Determine the [X, Y] coordinate at the center of the cell enclosing the given text.  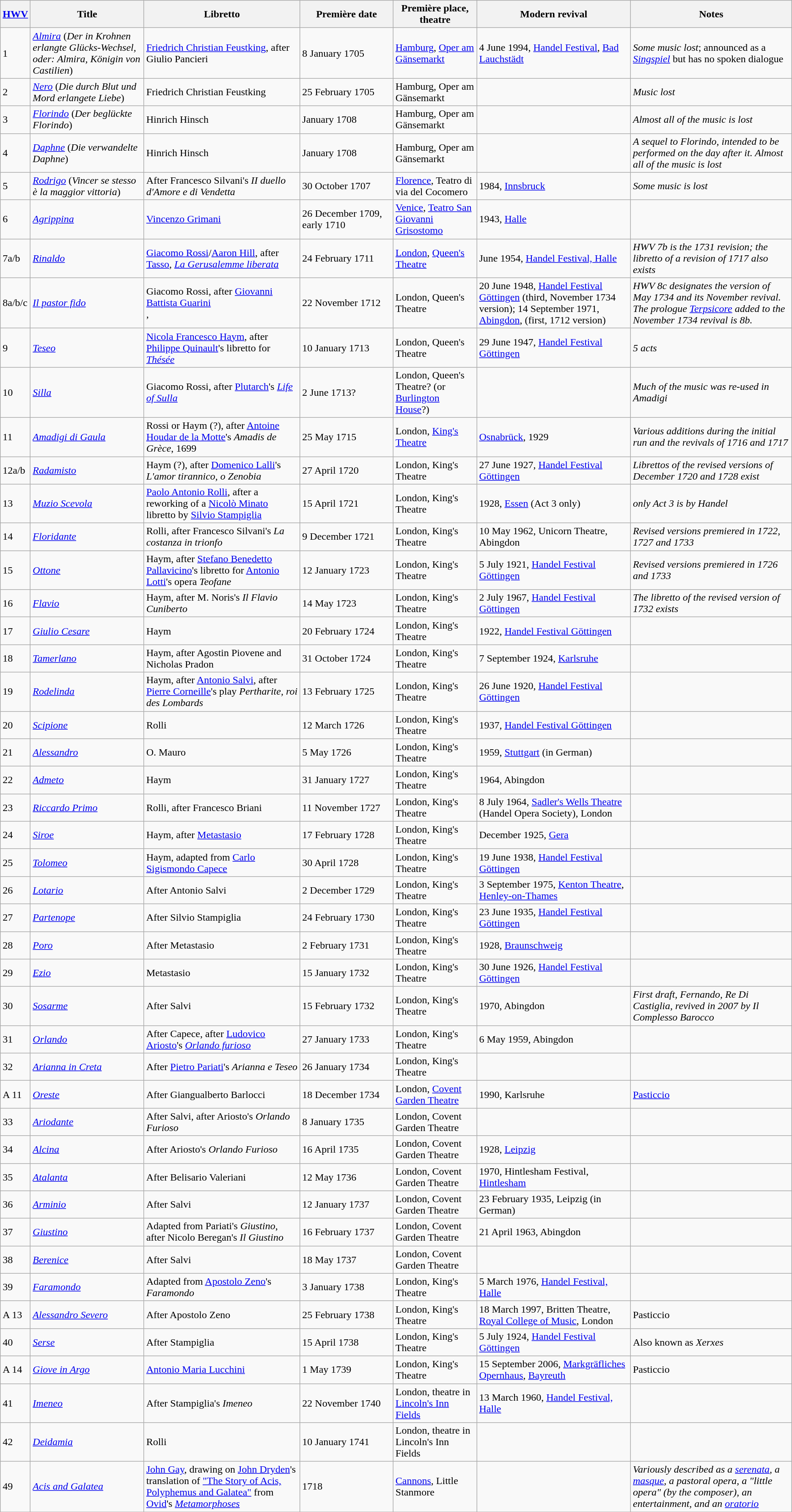
4 [15, 153]
26 June 1920, Handel Festival Göttingen [553, 692]
Arminio [87, 1205]
17 [15, 631]
5 [15, 186]
Giove in Argo [87, 1370]
Nero (Die durch Blut und Mord erlangete Liebe) [87, 92]
Première place, theatre [435, 14]
1718 [346, 1487]
Revised versions premiered in 1722, 1727 and 1733 [711, 537]
13 March 1960, Handel Festival, Halle [553, 1403]
42 [15, 1442]
37 [15, 1232]
6 May 1959, Abingdon [553, 1040]
1 May 1739 [346, 1370]
A 13 [15, 1315]
10 May 1962, Unicorn Theatre, Abingdon [553, 537]
Lotario [87, 890]
1943, Halle [553, 219]
Silla [87, 392]
Giacomo Rossi/Aaron Hill, after Tasso, La Gerusalemme liberata [222, 258]
11 [15, 437]
only Act 3 is by Handel [711, 504]
Admeto [87, 780]
Poro [87, 945]
December 1925, Gera [553, 835]
1928, Essen (Act 3 only) [553, 504]
A 11 [15, 1095]
8 January 1735 [346, 1122]
1970, Abingdon [553, 1006]
Alcina [87, 1150]
A sequel to Florindo, intended to be performed on the day after it. Almost all of the music is lost [711, 153]
16 April 1735 [346, 1150]
Oreste [87, 1095]
Sosarme [87, 1006]
34 [15, 1150]
Partenope [87, 918]
Atalanta [87, 1177]
Rolli, after Francesco Briani [222, 808]
23 [15, 808]
21 [15, 753]
10 January 1713 [346, 348]
16 [15, 604]
Adapted from Pariati's Giustino, after Nicolo Beregan's Il Giustino [222, 1232]
Some music is lost [711, 186]
Friedrich Christian Feustking [222, 92]
25 [15, 863]
Haym, after M. Noris's Il Flavio Cuniberto [222, 604]
18 [15, 659]
Haym, after Stefano Benedetto Pallavicino's libretto for Antonio Lotti's opera Teofane [222, 570]
18 December 1734 [346, 1095]
O. Mauro [222, 753]
12 March 1726 [346, 725]
12a/b [15, 470]
22 November 1712 [346, 303]
Siroe [87, 835]
5 May 1726 [346, 753]
13 [15, 504]
8a/b/c [15, 303]
Il pastor fido [87, 303]
Première date [346, 14]
22 [15, 780]
Haym, adapted from Carlo Sigismondo Capece [222, 863]
15 April 1721 [346, 504]
2 June 1713? [346, 392]
Acis and Galatea [87, 1487]
9 December 1721 [346, 537]
Florindo (Der beglückte Florindo) [87, 119]
Scipione [87, 725]
18 May 1737 [346, 1260]
29 [15, 973]
Florence, Teatro di via del Cocomero [435, 186]
Muzio Scevola [87, 504]
4 June 1994, Handel Festival, Bad Lauchstädt [553, 53]
7a/b [15, 258]
30 April 1728 [346, 863]
2 December 1729 [346, 890]
After Francesco Silvani's II duello d'Amore e di Vendetta [222, 186]
Ezio [87, 973]
After Antonio Salvi [222, 890]
27 June 1927, Handel Festival Göttingen [553, 470]
Paolo Antonio Rolli, after a reworking of a Nicolò Minato libretto by Silvio Stampiglia [222, 504]
Metastasio [222, 973]
Deidamia [87, 1442]
After Apostolo Zeno [222, 1315]
Alessandro [87, 753]
31 October 1724 [346, 659]
15 January 1732 [346, 973]
After Pietro Pariati's Arianna e Teseo [222, 1067]
After Stampiglia's Imeneo [222, 1403]
5 acts [711, 348]
30 October 1707 [346, 186]
Rinaldo [87, 258]
15 April 1738 [346, 1342]
27 April 1720 [346, 470]
Imeneo [87, 1403]
HWV 7b is the 1731 revision; the libretto of a revision of 1717 also exists [711, 258]
5 March 1976, Handel Festival, Halle [553, 1287]
1922, Handel Festival Göttingen [553, 631]
15 February 1732 [346, 1006]
1 [15, 53]
Rodrigo (Vincer se stesso è la maggior vittoria) [87, 186]
Osnabrück, 1929 [553, 437]
Antonio Maria Lucchini [222, 1370]
Giacomo Rossi, after Giovanni Battista Guarini, [222, 303]
32 [15, 1067]
20 February 1724 [346, 631]
Notes [711, 14]
After Capece, after Ludovico Ariosto's Orlando furioso [222, 1040]
33 [15, 1122]
Alessandro Severo [87, 1315]
Berenice [87, 1260]
Venice, Teatro San Giovanni Grisostomo [435, 219]
49 [15, 1487]
Modern revival [553, 14]
28 [15, 945]
Teseo [87, 348]
Various additions during the initial run and the revivals of 1716 and 1717 [711, 437]
Orlando [87, 1040]
After Salvi, after Ariosto's Orlando Furioso [222, 1122]
Music lost [711, 92]
12 January 1723 [346, 570]
27 [15, 918]
17 February 1728 [346, 835]
8 July 1964, Sadler's Wells Theatre (Handel Opera Society), London [553, 808]
1970, Hintlesham Festival, Hintlesham [553, 1177]
Tolomeo [87, 863]
After Ariosto's Orlando Furioso [222, 1150]
1928, Braunschweig [553, 945]
Ariodante [87, 1122]
Variously described as a serenata, a masque, a pastoral opera, a "little opera" (by the composer), an entertainment, and an oratorio [711, 1487]
London, Queen's Theatre? (or Burlington House?) [435, 392]
Flavio [87, 604]
24 [15, 835]
Friedrich Christian Feustking, after Giulio Pancieri [222, 53]
Haym (?), after Domenico Lalli's L'amor tirannico, o Zenobia [222, 470]
The libretto of the revised version of 1732 exists [711, 604]
14 [15, 537]
Libretto [222, 14]
24 February 1711 [346, 258]
Rodelinda [87, 692]
31 January 1727 [346, 780]
Rolli, after Francesco Silvani's La costanza in trionfo [222, 537]
Haym, after Metastasio [222, 835]
25 February 1738 [346, 1315]
8 January 1705 [346, 53]
HWV [15, 14]
18 March 1997, Britten Theatre, Royal College of Music, London [553, 1315]
13 February 1725 [346, 692]
After Giangualberto Barlocci [222, 1095]
Arianna in Creta [87, 1067]
20 [15, 725]
29 June 1947, Handel Festival Göttingen [553, 348]
3 September 1975, Kenton Theatre, Henley-on-Thames [553, 890]
3 [15, 119]
26 [15, 890]
9 [15, 348]
15 [15, 570]
Tamerlano [87, 659]
24 February 1730 [346, 918]
Haym, after Agostin Piovene and Nicholas Pradon [222, 659]
27 January 1733 [346, 1040]
26 December 1709, early 1710 [346, 219]
1990, Karlsruhe [553, 1095]
15 September 2006, Markgräfliches Opernhaus, Bayreuth [553, 1370]
Revised versions premiered in 1726 and 1733 [711, 570]
25 May 1715 [346, 437]
Daphne (Die verwandelte Daphne) [87, 153]
Some music lost; announced as a Singspiel but has no spoken dialogue [711, 53]
First draft, Fernando, Re Di Castiglia, revived in 2007 by Il Complesso Barocco [711, 1006]
Librettos of the revised versions of December 1720 and 1728 exist [711, 470]
John Gay, drawing on John Dryden's translation of "The Story of Acis, Polyphemus and Galatea" from Ovid's Metamorphoses [222, 1487]
June 1954, Handel Festival, Halle [553, 258]
19 June 1938, Handel Festival Göttingen [553, 863]
23 June 1935, Handel Festival Göttingen [553, 918]
HWV 8c designates the version of May 1734 and its November revival. The prologue Terpsicore added to the November 1734 revival is 8b. [711, 303]
Adapted from Apostolo Zeno's Faramondo [222, 1287]
Riccardo Primo [87, 808]
After Stampiglia [222, 1342]
Also known as Xerxes [711, 1342]
Much of the music was re-used in Amadigi [711, 392]
Amadigi di Gaula [87, 437]
16 February 1737 [346, 1232]
35 [15, 1177]
1984, Innsbruck [553, 186]
Cannons, Little Stanmore [435, 1487]
5 July 1921, Handel Festival Göttingen [553, 570]
After Metastasio [222, 945]
11 November 1727 [346, 808]
41 [15, 1403]
25 February 1705 [346, 92]
10 [15, 392]
30 [15, 1006]
Almost all of the music is lost [711, 119]
Nicola Francesco Haym, after Philippe Quinault's libretto for Thésée [222, 348]
39 [15, 1287]
23 February 1935, Leipzig (in German) [553, 1205]
12 January 1737 [346, 1205]
10 January 1741 [346, 1442]
1928, Leipzig [553, 1150]
1959, Stuttgart (in German) [553, 753]
21 April 1963, Abingdon [553, 1232]
40 [15, 1342]
30 June 1926, Handel Festival Göttingen [553, 973]
36 [15, 1205]
2 [15, 92]
14 May 1723 [346, 604]
After Silvio Stampiglia [222, 918]
19 [15, 692]
26 January 1734 [346, 1067]
Floridante [87, 537]
Vincenzo Grimani [222, 219]
3 January 1738 [346, 1287]
Ottone [87, 570]
2 February 1731 [346, 945]
Title [87, 14]
Radamisto [87, 470]
Giacomo Rossi, after Plutarch's Life of Sulla [222, 392]
Agrippina [87, 219]
31 [15, 1040]
7 September 1924, Karlsruhe [553, 659]
Serse [87, 1342]
Giulio Cesare [87, 631]
A 14 [15, 1370]
After Belisario Valeriani [222, 1177]
Faramondo [87, 1287]
Giustino [87, 1232]
Rossi or Haym (?), after Antoine Houdar de la Motte's Amadis de Grèce, 1699 [222, 437]
Almira (Der in Krohnen erlangte Glücks-Wechsel, oder: Almira, Königin von Castilien) [87, 53]
1937, Handel Festival Göttingen [553, 725]
38 [15, 1260]
22 November 1740 [346, 1403]
2 July 1967, Handel Festival Göttingen [553, 604]
12 May 1736 [346, 1177]
1964, Abingdon [553, 780]
20 June 1948, Handel Festival Göttingen (third, November 1734 version); 14 September 1971, Abingdon, (first, 1712 version) [553, 303]
5 July 1924, Handel Festival Göttingen [553, 1342]
Haym, after Antonio Salvi, after Pierre Corneille's play Pertharite, roi des Lombards [222, 692]
6 [15, 219]
